From the cell containing the given text, extract its center point as [X, Y] coordinate. 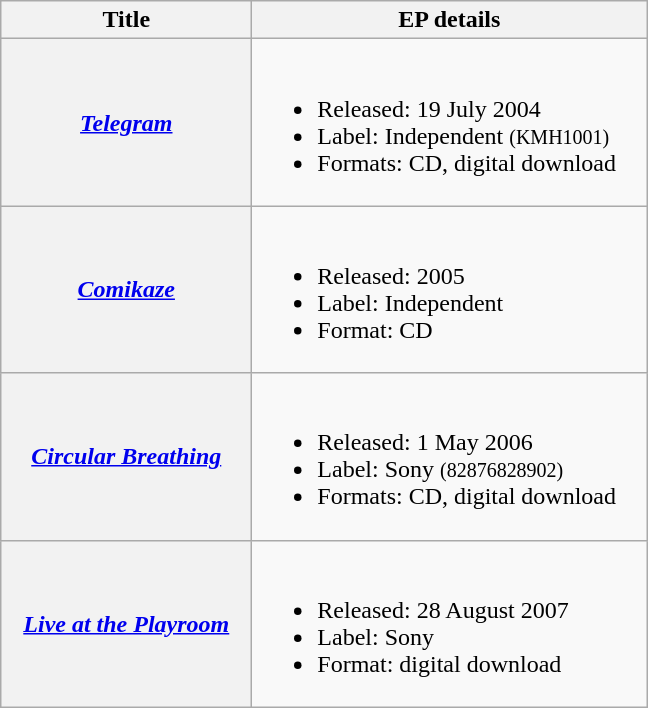
Circular Breathing [126, 456]
Released: 19 July 2004Label: Independent (KMH1001)Formats: CD, digital download [450, 122]
Released: 1 May 2006Label: Sony (82876828902)Formats: CD, digital download [450, 456]
Released: 28 August 2007Label: SonyFormat: digital download [450, 624]
Released: 2005Label: IndependentFormat: CD [450, 290]
Comikaze [126, 290]
Telegram [126, 122]
Title [126, 20]
Live at the Playroom [126, 624]
EP details [450, 20]
